Extract the (X, Y) coordinate from the center of the cell holding the provided text.  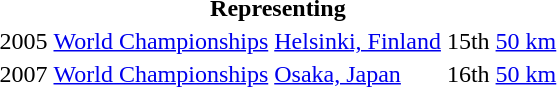
World Championships (161, 41)
Helsinki, Finland (358, 41)
15th (468, 41)
